Extract the [X, Y] coordinate from the center of the cell holding the provided text.  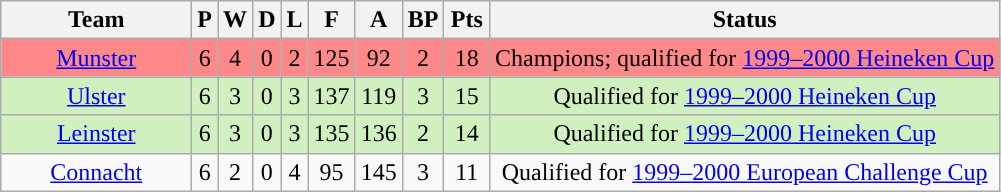
145 [378, 172]
Munster [96, 58]
BP [423, 20]
Connacht [96, 172]
Leinster [96, 134]
L [294, 20]
P [205, 20]
119 [378, 96]
125 [332, 58]
Pts [467, 20]
A [378, 20]
Qualified for 1999–2000 European Challenge Cup [745, 172]
137 [332, 96]
11 [467, 172]
Ulster [96, 96]
14 [467, 134]
D [267, 20]
Team [96, 20]
92 [378, 58]
Champions; qualified for 1999–2000 Heineken Cup [745, 58]
18 [467, 58]
15 [467, 96]
Status [745, 20]
135 [332, 134]
W [236, 20]
F [332, 20]
136 [378, 134]
95 [332, 172]
